Pinpoint the cell where the given text exists, returning its [X, Y] midpoint coordinate. 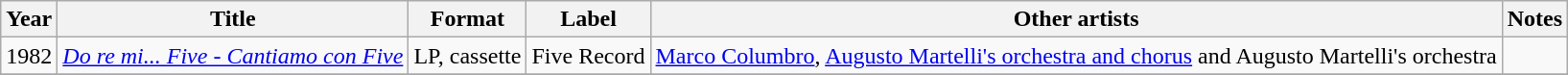
Label [589, 19]
Five Record [589, 56]
Year [29, 19]
Do re mi... Five - Cantiamo con Five [233, 56]
Format [468, 19]
Title [233, 19]
1982 [29, 56]
LP, cassette [468, 56]
Marco Columbro, Augusto Martelli's orchestra and chorus and Augusto Martelli's orchestra [1076, 56]
Other artists [1076, 19]
Notes [1534, 19]
